Capture the cell that displays the provided text and extract its (x, y) central coordinate. 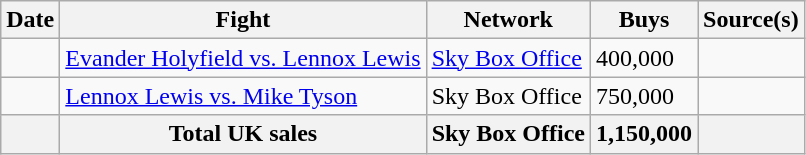
Lennox Lewis vs. Mike Tyson (243, 96)
Source(s) (752, 20)
Fight (243, 20)
Network (508, 20)
Evander Holyfield vs. Lennox Lewis (243, 58)
Buys (644, 20)
400,000 (644, 58)
750,000 (644, 96)
1,150,000 (644, 134)
Date (30, 20)
Total UK sales (243, 134)
